Extract the (x, y) coordinate from the center of the cell holding the provided text.  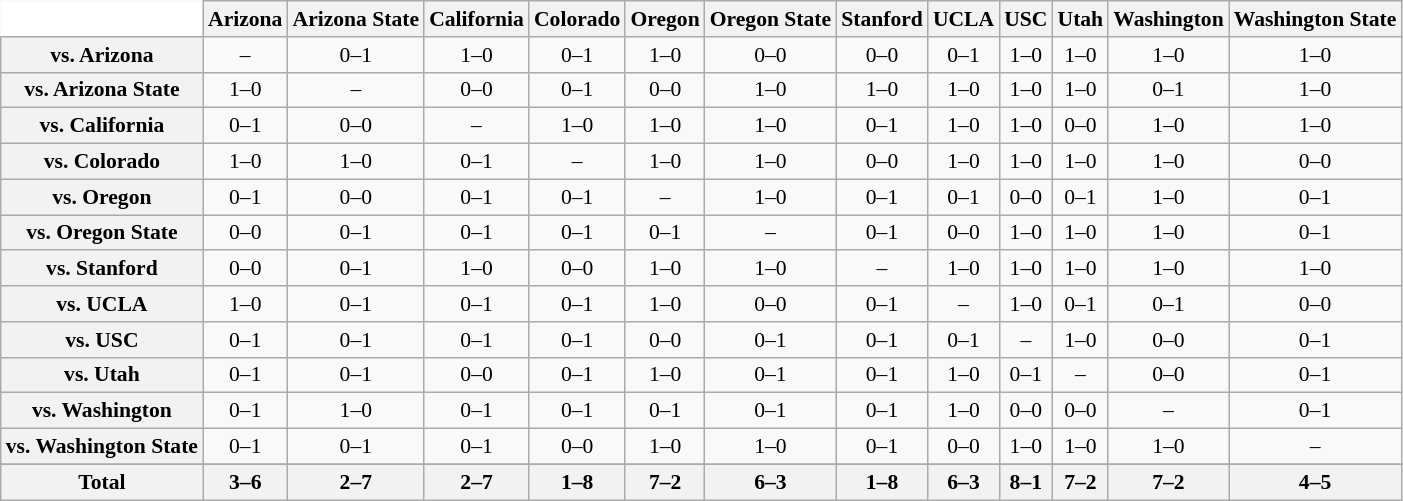
4–5 (1316, 482)
vs. Oregon (102, 197)
3–6 (245, 482)
vs. Oregon State (102, 233)
vs. Washington State (102, 447)
Stanford (882, 19)
Total (102, 482)
vs. Stanford (102, 269)
UCLA (964, 19)
Utah (1080, 19)
vs. Colorado (102, 162)
8–1 (1026, 482)
vs. UCLA (102, 304)
vs. California (102, 126)
vs. Arizona State (102, 90)
vs. Utah (102, 375)
Arizona (245, 19)
Oregon State (770, 19)
Oregon (664, 19)
vs. Washington (102, 411)
Washington State (1316, 19)
Arizona State (356, 19)
vs. USC (102, 340)
California (476, 19)
Washington (1168, 19)
Colorado (577, 19)
USC (1026, 19)
vs. Arizona (102, 55)
